Provide the [x, y] coordinate of the cell's center where the given text is located.  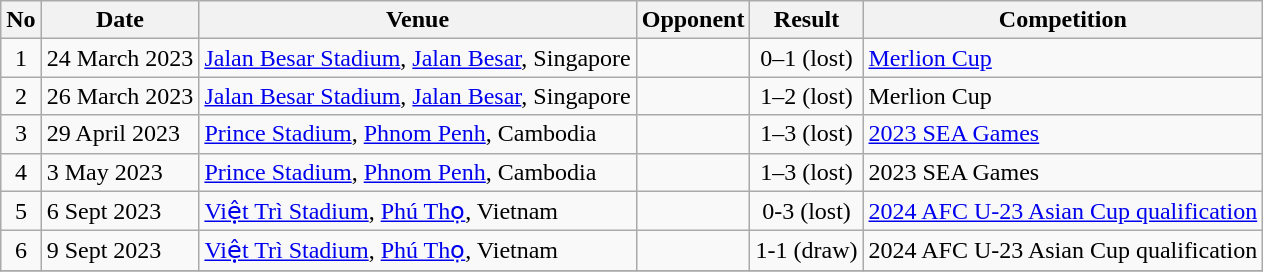
0–1 (lost) [806, 58]
24 March 2023 [120, 58]
Opponent [693, 20]
1–2 (lost) [806, 96]
Date [120, 20]
3 [21, 134]
6 [21, 251]
3 May 2023 [120, 172]
9 Sept 2023 [120, 251]
Competition [1063, 20]
26 March 2023 [120, 96]
6 Sept 2023 [120, 211]
4 [21, 172]
5 [21, 211]
No [21, 20]
0-3 (lost) [806, 211]
2 [21, 96]
29 April 2023 [120, 134]
Venue [418, 20]
Result [806, 20]
1-1 (draw) [806, 251]
1 [21, 58]
